Determine the (x, y) coordinate at the center of the cell enclosing the given text.  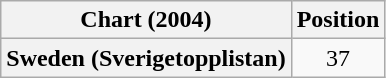
Sweden (Sverigetopplistan) (146, 58)
Position (338, 20)
Chart (2004) (146, 20)
37 (338, 58)
